Find where the given text appears and provide that cell's center as [X, Y] coordinate. 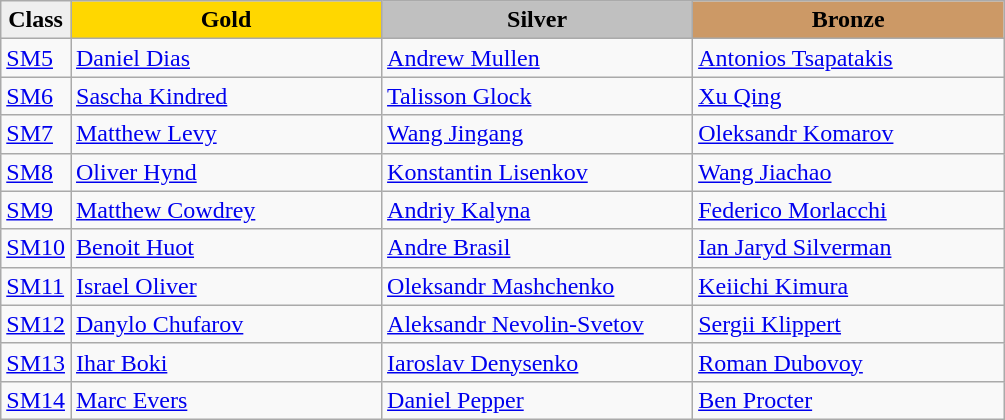
Wang Jiachao [848, 172]
SM13 [36, 362]
Daniel Pepper [538, 400]
Gold [226, 20]
Roman Dubovoy [848, 362]
SM9 [36, 210]
SM5 [36, 58]
Silver [538, 20]
SM10 [36, 248]
SM6 [36, 96]
Konstantin Lisenkov [538, 172]
Ben Procter [848, 400]
Benoit Huot [226, 248]
SM11 [36, 286]
Sascha Kindred [226, 96]
Ihar Boki [226, 362]
Daniel Dias [226, 58]
Class [36, 20]
Antonios Tsapatakis [848, 58]
Matthew Cowdrey [226, 210]
Iaroslav Denysenko [538, 362]
Israel Oliver [226, 286]
Matthew Levy [226, 134]
Ian Jaryd Silverman [848, 248]
Andre Brasil [538, 248]
Talisson Glock [538, 96]
Andriy Kalyna [538, 210]
Federico Morlacchi [848, 210]
Andrew Mullen [538, 58]
SM14 [36, 400]
Oliver Hynd [226, 172]
Xu Qing [848, 96]
SM12 [36, 324]
Keiichi Kimura [848, 286]
Danylo Chufarov [226, 324]
Aleksandr Nevolin-Svetov [538, 324]
Bronze [848, 20]
Sergii Klippert [848, 324]
Marc Evers [226, 400]
SM7 [36, 134]
Wang Jingang [538, 134]
Oleksandr Mashchenko [538, 286]
SM8 [36, 172]
Oleksandr Komarov [848, 134]
